Output the [X, Y] coordinate of the center of the cell containing the given text.  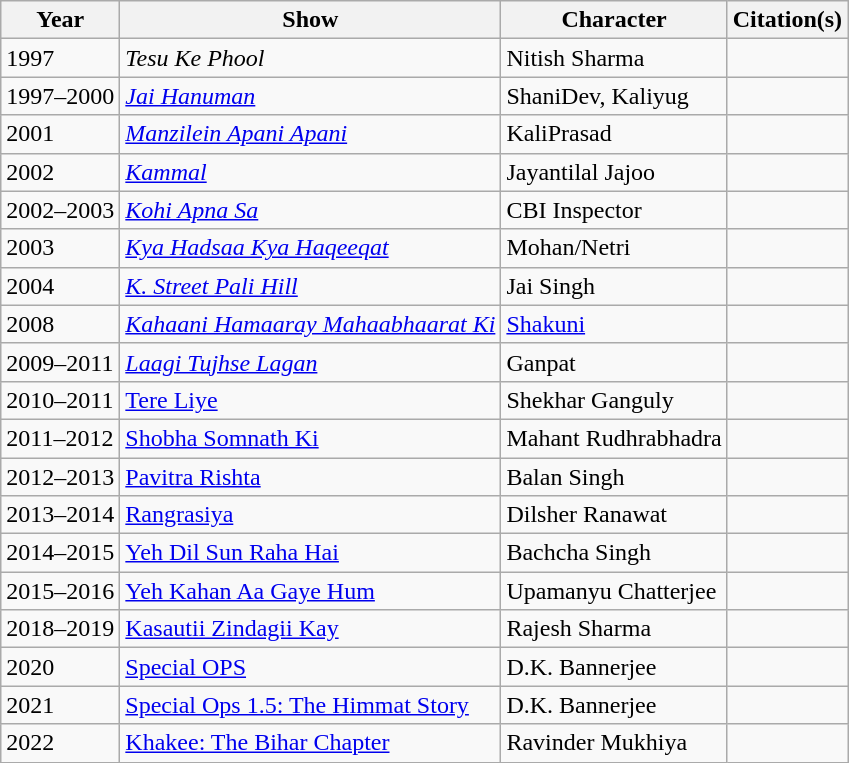
2002–2003 [60, 210]
Ganpat [614, 362]
Kammal [310, 172]
2003 [60, 248]
KaliPrasad [614, 134]
Balan Singh [614, 477]
Rajesh Sharma [614, 629]
2013–2014 [60, 515]
Khakee: The Bihar Chapter [310, 743]
1997 [60, 58]
2011–2012 [60, 438]
Rangrasiya [310, 515]
Kya Hadsaa Kya Haqeeqat [310, 248]
Shakuni [614, 324]
Character [614, 20]
2014–2015 [60, 553]
2002 [60, 172]
Mahant Rudhrabhadra [614, 438]
Dilsher Ranawat [614, 515]
Tesu Ke Phool [310, 58]
2009–2011 [60, 362]
2001 [60, 134]
CBI Inspector [614, 210]
Yeh Dil Sun Raha Hai [310, 553]
Kasautii Zindagii Kay [310, 629]
2012–2013 [60, 477]
2008 [60, 324]
Ravinder Mukhiya [614, 743]
Kohi Apna Sa [310, 210]
ShaniDev, Kaliyug [614, 96]
Upamanyu Chatterjee [614, 591]
Special OPS [310, 667]
Shobha Somnath Ki [310, 438]
K. Street Pali Hill [310, 286]
Shekhar Ganguly [614, 400]
Pavitra Rishta [310, 477]
Tere Liye [310, 400]
Citation(s) [787, 20]
2020 [60, 667]
2015–2016 [60, 591]
2004 [60, 286]
2018–2019 [60, 629]
1997–2000 [60, 96]
2010–2011 [60, 400]
Yeh Kahan Aa Gaye Hum [310, 591]
Manzilein Apani Apani [310, 134]
2022 [60, 743]
Kahaani Hamaaray Mahaabhaarat Ki [310, 324]
Jai Hanuman [310, 96]
Mohan/Netri [614, 248]
Special Ops 1.5: The Himmat Story [310, 705]
Jayantilal Jajoo [614, 172]
Year [60, 20]
Laagi Tujhse Lagan [310, 362]
2021 [60, 705]
Jai Singh [614, 286]
Bachcha Singh [614, 553]
Show [310, 20]
Nitish Sharma [614, 58]
